Pinpoint the cell where the given text exists, returning its (X, Y) midpoint coordinate. 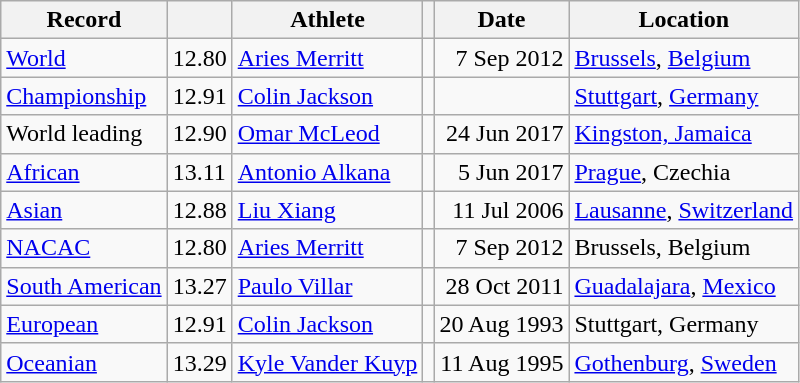
Athlete (328, 20)
Asian (84, 210)
20 Aug 1993 (502, 324)
Date (502, 20)
Gothenburg, Sweden (684, 362)
Guadalajara, Mexico (684, 286)
South American (84, 286)
12.88 (200, 210)
13.29 (200, 362)
13.27 (200, 286)
NACAC (84, 248)
13.11 (200, 172)
Omar McLeod (328, 134)
Location (684, 20)
Antonio Alkana (328, 172)
11 Aug 1995 (502, 362)
Kingston, Jamaica (684, 134)
Kyle Vander Kuyp (328, 362)
Record (84, 20)
5 Jun 2017 (502, 172)
World (84, 58)
12.90 (200, 134)
Oceanian (84, 362)
Championship (84, 96)
European (84, 324)
World leading (84, 134)
Lausanne, Switzerland (684, 210)
Prague, Czechia (684, 172)
11 Jul 2006 (502, 210)
28 Oct 2011 (502, 286)
Paulo Villar (328, 286)
Liu Xiang (328, 210)
24 Jun 2017 (502, 134)
African (84, 172)
